Output the (x, y) coordinate of the center of the cell containing the given text.  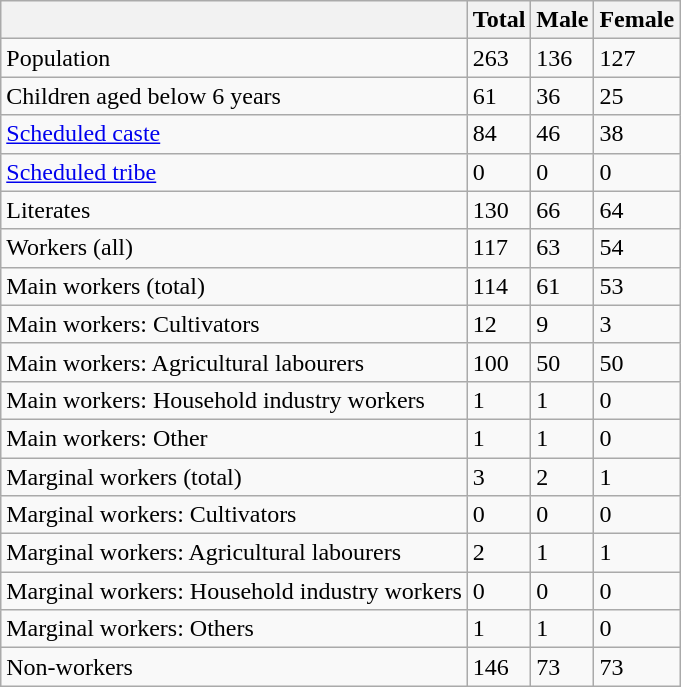
Marginal workers (total) (234, 477)
Main workers (total) (234, 286)
136 (562, 58)
Female (637, 20)
Total (499, 20)
64 (637, 210)
114 (499, 286)
Population (234, 58)
127 (637, 58)
25 (637, 96)
Scheduled caste (234, 134)
263 (499, 58)
100 (499, 362)
Workers (all) (234, 248)
84 (499, 134)
38 (637, 134)
117 (499, 248)
146 (499, 667)
Marginal workers: Cultivators (234, 515)
Main workers: Other (234, 438)
53 (637, 286)
66 (562, 210)
Marginal workers: Agricultural labourers (234, 553)
54 (637, 248)
Main workers: Household industry workers (234, 400)
Main workers: Cultivators (234, 324)
Main workers: Agricultural labourers (234, 362)
Children aged below 6 years (234, 96)
36 (562, 96)
Scheduled tribe (234, 172)
Marginal workers: Others (234, 629)
63 (562, 248)
12 (499, 324)
Non-workers (234, 667)
9 (562, 324)
130 (499, 210)
Literates (234, 210)
Male (562, 20)
Marginal workers: Household industry workers (234, 591)
46 (562, 134)
